Identify which cell holds the provided text, then report its (x, y) central coordinate. 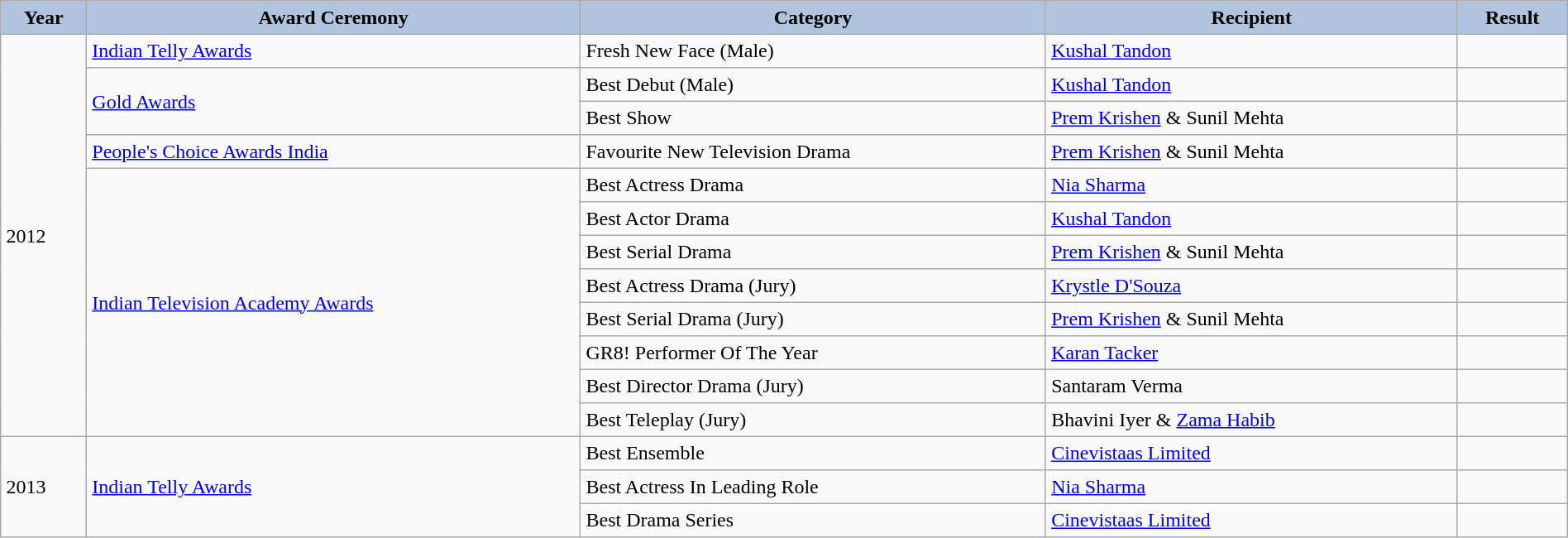
Gold Awards (334, 101)
People's Choice Awards India (334, 151)
Best Drama Series (814, 520)
Bhavini Iyer & Zama Habib (1251, 420)
Karan Tacker (1251, 353)
Best Ensemble (814, 453)
2012 (44, 235)
Best Actor Drama (814, 219)
GR8! Performer Of The Year (814, 353)
Best Actress Drama (Jury) (814, 286)
Best Teleplay (Jury) (814, 420)
Favourite New Television Drama (814, 151)
Santaram Verma (1251, 386)
Best Actress Drama (814, 185)
Indian Television Academy Awards (334, 302)
Result (1512, 17)
Year (44, 17)
Best Debut (Male) (814, 84)
Category (814, 17)
Award Ceremony (334, 17)
Best Serial Drama (814, 252)
Best Show (814, 118)
Krystle D'Souza (1251, 286)
2013 (44, 487)
Best Serial Drama (Jury) (814, 319)
Recipient (1251, 17)
Fresh New Face (Male) (814, 50)
Best Actress In Leading Role (814, 487)
Best Director Drama (Jury) (814, 386)
